Pinpoint the cell where the given text exists, returning its (X, Y) midpoint coordinate. 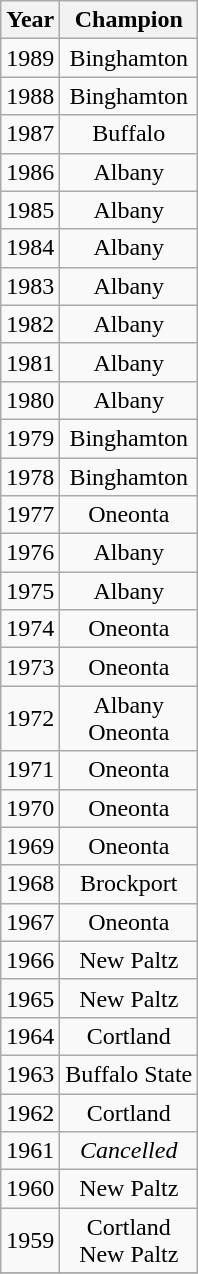
1962 (30, 1113)
1960 (30, 1189)
Buffalo State (129, 1074)
1984 (30, 248)
AlbanyOneonta (129, 718)
1971 (30, 770)
1979 (30, 438)
1963 (30, 1074)
1982 (30, 324)
1978 (30, 477)
1973 (30, 667)
1977 (30, 515)
1968 (30, 884)
1959 (30, 1240)
Brockport (129, 884)
1976 (30, 553)
1975 (30, 591)
1969 (30, 846)
1989 (30, 58)
1970 (30, 808)
1988 (30, 96)
Champion (129, 20)
1967 (30, 922)
Buffalo (129, 134)
CortlandNew Paltz (129, 1240)
1961 (30, 1151)
1983 (30, 286)
1974 (30, 629)
Cancelled (129, 1151)
1972 (30, 718)
1987 (30, 134)
1964 (30, 1036)
1980 (30, 400)
1985 (30, 210)
1966 (30, 960)
1981 (30, 362)
1986 (30, 172)
Year (30, 20)
1965 (30, 998)
